Detect which cell encompasses the target text, then output its (X, Y) center coordinate. 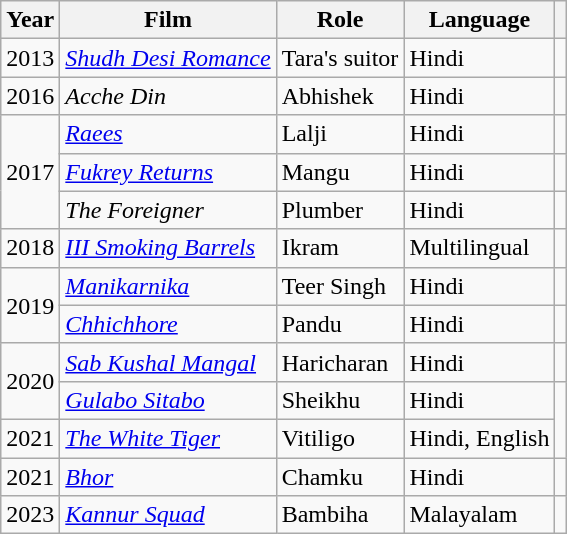
Mangu (340, 172)
Chhichhore (168, 324)
Abhishek (340, 96)
Multilingual (480, 248)
Sab Kushal Mangal (168, 362)
Tara's suitor (340, 58)
Vitiligo (340, 438)
Raees (168, 134)
III Smoking Barrels (168, 248)
The White Tiger (168, 438)
Language (480, 20)
Kannur Squad (168, 515)
2023 (30, 515)
Gulabo Sitabo (168, 400)
2019 (30, 305)
Year (30, 20)
Acche Din (168, 96)
Lalji (340, 134)
The Foreigner (168, 210)
Pandu (340, 324)
Ikram (340, 248)
2016 (30, 96)
2013 (30, 58)
2020 (30, 381)
Plumber (340, 210)
Sheikhu (340, 400)
Bambiha (340, 515)
Manikarnika (168, 286)
Haricharan (340, 362)
2017 (30, 172)
Hindi, English (480, 438)
Bhor (168, 477)
Fukrey Returns (168, 172)
Teer Singh (340, 286)
2018 (30, 248)
Chamku (340, 477)
Role (340, 20)
Shudh Desi Romance (168, 58)
Malayalam (480, 515)
Film (168, 20)
